Provide the [x, y] coordinate of the cell's center where the given text is located.  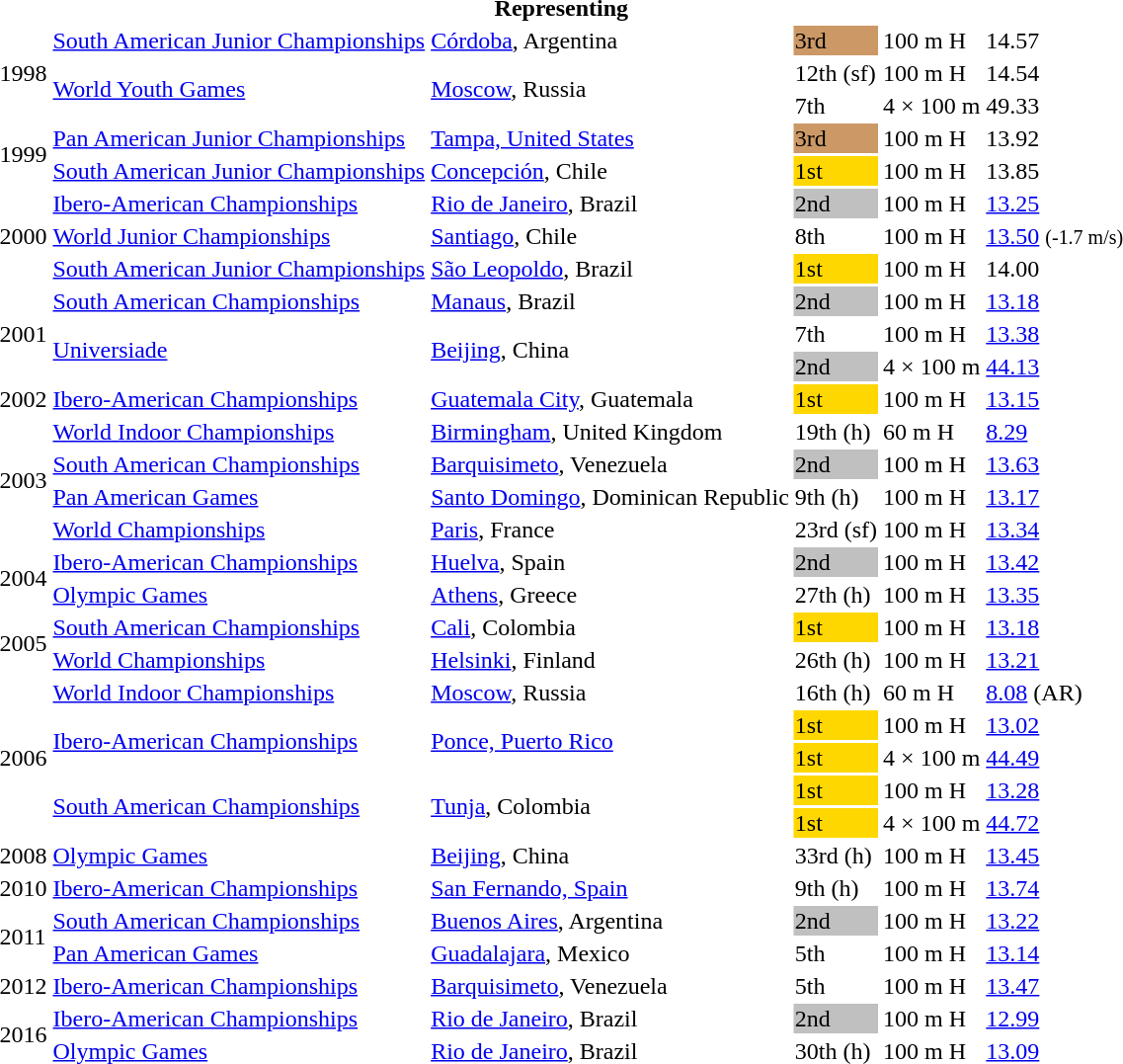
World Youth Games [239, 89]
Concepción, Chile [610, 171]
23rd (sf) [836, 530]
26th (h) [836, 660]
World Junior Championships [239, 236]
Paris, France [610, 530]
Tampa, United States [610, 138]
27th (h) [836, 595]
Birmingham, United Kingdom [610, 432]
Córdoba, Argentina [610, 41]
Cali, Colombia [610, 627]
São Leopoldo, Brazil [610, 269]
San Fernando, Spain [610, 888]
Huelva, Spain [610, 562]
Athens, Greece [610, 595]
Buenos Aires, Argentina [610, 921]
19th (h) [836, 432]
12th (sf) [836, 73]
Tunja, Colombia [610, 806]
Ponce, Puerto Rico [610, 741]
33rd (h) [836, 856]
16th (h) [836, 693]
Pan American Junior Championships [239, 138]
Santiago, Chile [610, 236]
Guatemala City, Guatemala [610, 399]
Guadalajara, Mexico [610, 953]
Santo Domingo, Dominican Republic [610, 497]
Helsinki, Finland [610, 660]
8th [836, 236]
Manaus, Brazil [610, 301]
Universiade [239, 350]
